Return the [X, Y] coordinate for the center point of the cell that contains the specified text.  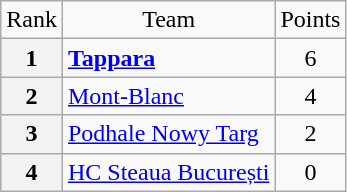
HC Steaua București [168, 172]
Rank [32, 20]
3 [32, 134]
Points [310, 20]
1 [32, 58]
6 [310, 58]
Tappara [168, 58]
Mont-Blanc [168, 96]
Podhale Nowy Targ [168, 134]
Team [168, 20]
0 [310, 172]
